Scan for the cell matching the given text and deliver its (x, y) coordinate at center. 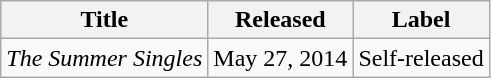
Title (104, 20)
The Summer Singles (104, 58)
Released (280, 20)
Label (421, 20)
May 27, 2014 (280, 58)
Self-released (421, 58)
